From the cell containing the given text, extract its center point as (x, y) coordinate. 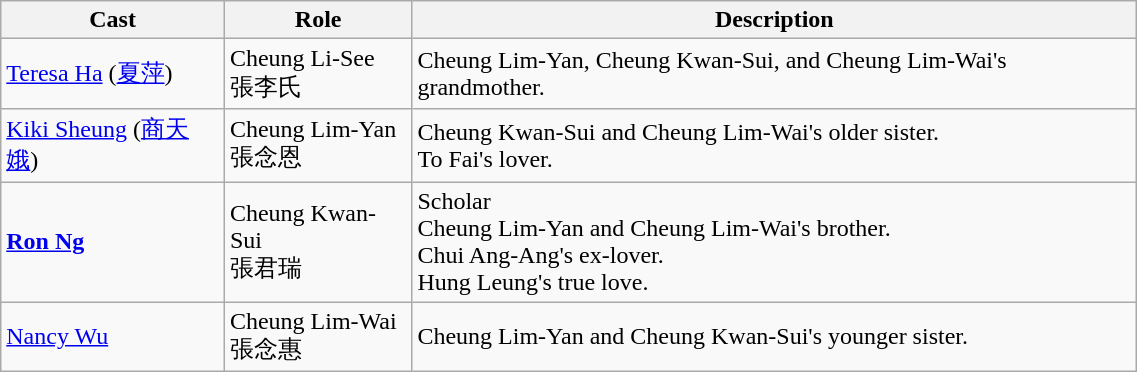
Role (318, 20)
Cheung Lim-Yan, Cheung Kwan-Sui, and Cheung Lim-Wai's grandmother. (774, 74)
Cheung Lim-Wai 張念惠 (318, 337)
Cheung Lim-Yan and Cheung Kwan-Sui's younger sister. (774, 337)
Cheung Li-See 張李氏 (318, 74)
Cheung Kwan-Sui 張君瑞 (318, 242)
Kiki Sheung (商天娥) (113, 145)
Nancy Wu (113, 337)
Cheung Kwan-Sui and Cheung Lim-Wai's older sister. To Fai's lover. (774, 145)
Cheung Lim-Yan 張念恩 (318, 145)
Teresa Ha (夏萍) (113, 74)
Cast (113, 20)
Ron Ng (113, 242)
Scholar Cheung Lim-Yan and Cheung Lim-Wai's brother. Chui Ang-Ang's ex-lover. Hung Leung's true love. (774, 242)
Description (774, 20)
